Output the [X, Y] coordinate of the center of the cell containing the given text.  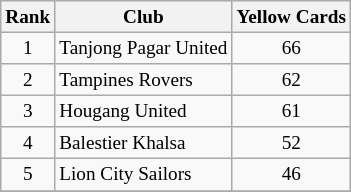
46 [291, 175]
Rank [28, 17]
1 [28, 48]
Balestier Khalsa [144, 143]
61 [291, 111]
Club [144, 17]
Lion City Sailors [144, 175]
3 [28, 111]
52 [291, 143]
62 [291, 80]
Hougang United [144, 111]
4 [28, 143]
Yellow Cards [291, 17]
2 [28, 80]
5 [28, 175]
Tanjong Pagar United [144, 48]
Tampines Rovers [144, 80]
66 [291, 48]
